Extract the [X, Y] coordinate from the center of the cell holding the provided text.  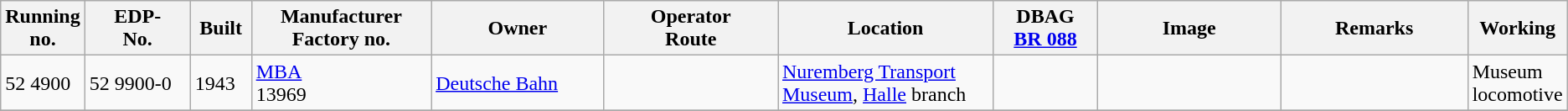
Built [221, 29]
ManufacturerFactory no. [341, 29]
Deutsche Bahn [518, 82]
Image [1189, 29]
Location [885, 29]
OperatorRoute [690, 29]
DBAGBR 088 [1045, 29]
MBA13969 [341, 82]
Runningno. [43, 29]
Owner [518, 29]
1943 [221, 82]
52 4900 [43, 82]
52 9900-0 [137, 82]
Working [1518, 29]
Remarks [1374, 29]
Nuremberg Transport Museum, Halle branch [885, 82]
EDP-No. [137, 29]
Museum locomotive [1518, 82]
